Extract the (X, Y) coordinate from the center of the cell holding the provided text.  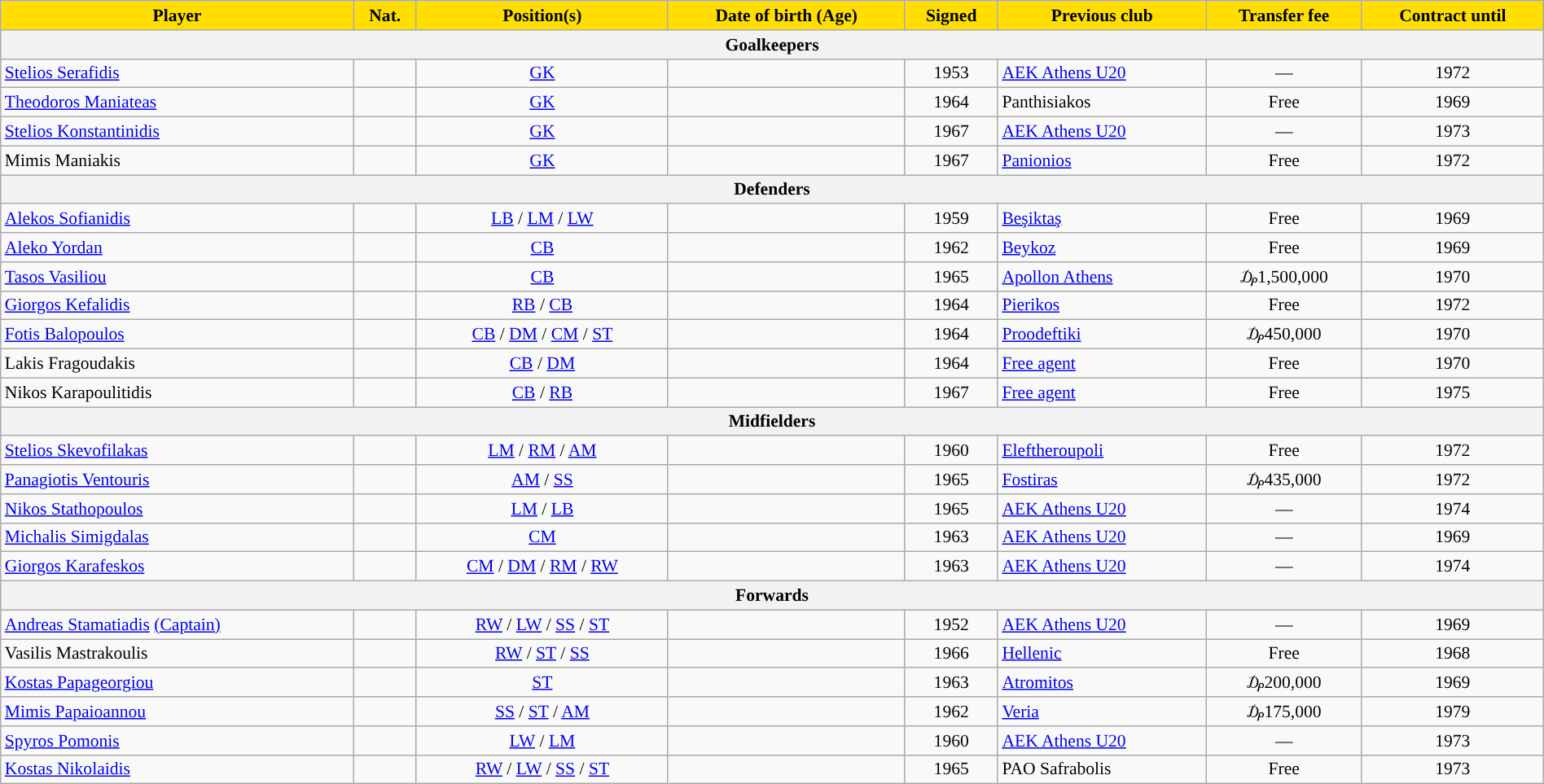
PAO Safrabolis (1102, 769)
Pierikos (1102, 305)
Theodoros Maniateas (178, 103)
AM / SS (542, 480)
Fostiras (1102, 480)
1968 (1453, 654)
1975 (1453, 392)
Giorgos Karafeskos (178, 567)
Stelios Konstantinidis (178, 132)
Beşiktaş (1102, 219)
Previous club (1102, 15)
Transfer fee (1283, 15)
1966 (951, 654)
Position(s) (542, 15)
Nat. (384, 15)
₯200,000 (1283, 683)
Vasilis Mastrakoulis (178, 654)
Contract until (1453, 15)
Mimis Papaioannou (178, 712)
LB / LM / LW (542, 219)
Stelios Skevofilakas (178, 451)
RW / ST / SS (542, 654)
Forwards (772, 596)
Michalis Simigdalas (178, 537)
Defenders (772, 190)
1959 (951, 219)
Kostas Papageorgiou (178, 683)
1979 (1453, 712)
Andreas Stamatiadis (Captain) (178, 624)
Fotis Balopoulos (178, 335)
Midfielders (772, 422)
CB / DM / CM / ST (542, 335)
Hellenic (1102, 654)
₯175,000 (1283, 712)
Player (178, 15)
CM / DM / RM / RW (542, 567)
Apollon Athens (1102, 277)
1952 (951, 624)
CB / DM (542, 364)
Beykoz (1102, 247)
Panagiotis Ventouris (178, 480)
Date of birth (Age) (787, 15)
ST (542, 683)
Nikos Karapoulitidis (178, 392)
LM / LB (542, 509)
CM (542, 537)
Giorgos Kefalidis (178, 305)
RB / CB (542, 305)
Panthisiakos (1102, 103)
₯1,500,000 (1283, 277)
Lakis Fragoudakis (178, 364)
Proodeftiki (1102, 335)
₯435,000 (1283, 480)
Stelios Serafidis (178, 73)
Tasos Vasiliou (178, 277)
₯450,000 (1283, 335)
Spyros Pomonis (178, 741)
Eleftheroupoli (1102, 451)
Alekos Sofianidis (178, 219)
SS / ST / AM (542, 712)
Aleko Yordan (178, 247)
Signed (951, 15)
Nikos Stathopoulos (178, 509)
Atromitos (1102, 683)
Goalkeepers (772, 45)
Veria (1102, 712)
1953 (951, 73)
LM / RM / AM (542, 451)
Panionios (1102, 160)
LW / LM (542, 741)
CB / RB (542, 392)
Kostas Nikolaidis (178, 769)
Mimis Maniakis (178, 160)
